Pinpoint the cell where the given text exists, returning its (x, y) midpoint coordinate. 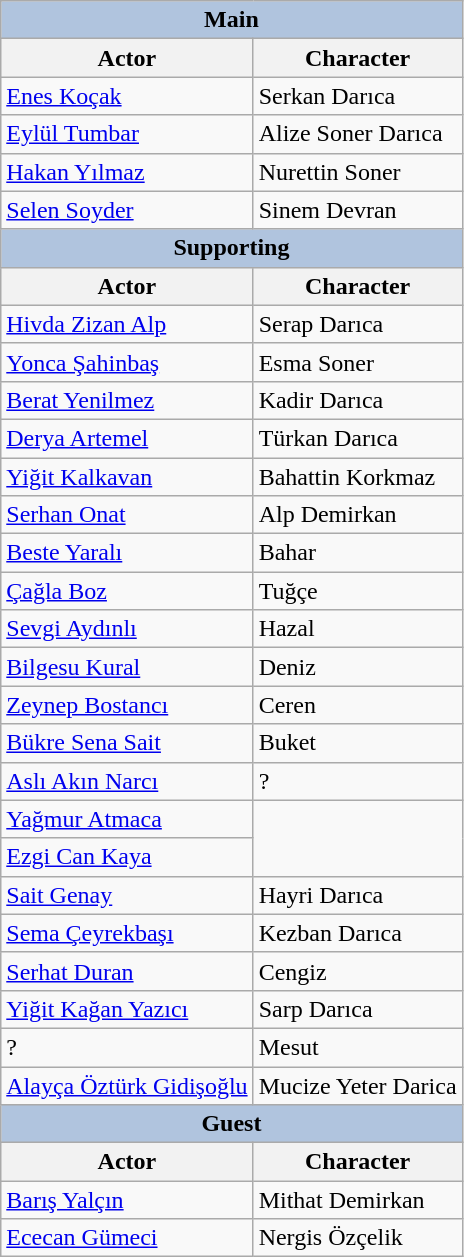
Çağla Boz (127, 591)
Supporting (232, 248)
Hakan Yılmaz (127, 172)
Yağmur Atmaca (127, 819)
Berat Yenilmez (127, 400)
Yiğit Kağan Yazıcı (127, 1009)
Bahar (358, 553)
Mithat Demirkan (358, 1200)
Bilgesu Kural (127, 667)
Mesut (358, 1047)
Serhan Onat (127, 515)
Barış Yalçın (127, 1200)
Buket (358, 743)
Hayri Darıca (358, 895)
Serhat Duran (127, 971)
Mucize Yeter Darica (358, 1085)
Yonca Şahinbaş (127, 362)
Yiğit Kalkavan (127, 477)
Sevgi Aydınlı (127, 629)
Aslı Akın Narcı (127, 781)
Türkan Darıca (358, 438)
Bahattin Korkmaz (358, 477)
Alp Demirkan (358, 515)
Serap Darıca (358, 324)
Sarp Darıca (358, 1009)
Sinem Devran (358, 210)
Eylül Tumbar (127, 134)
Hazal (358, 629)
Esma Soner (358, 362)
Main (232, 20)
Serkan Darıca (358, 96)
Hivda Zizan Alp (127, 324)
Derya Artemel (127, 438)
Nergis Özçelik (358, 1238)
Ececan Gümeci (127, 1238)
Beste Yaralı (127, 553)
Guest (232, 1124)
Deniz (358, 667)
Kadir Darıca (358, 400)
Sema Çeyrekbaşı (127, 933)
Bükre Sena Sait (127, 743)
Nurettin Soner (358, 172)
Alize Soner Darıca (358, 134)
Tuğçe (358, 591)
Alayça Öztürk Gidişoğlu (127, 1085)
Ezgi Can Kaya (127, 857)
Ceren (358, 705)
Enes Koçak (127, 96)
Cengiz (358, 971)
Kezban Darıca (358, 933)
Zeynep Bostancı (127, 705)
Sait Genay (127, 895)
Selen Soyder (127, 210)
